Identify which cell holds the provided text, then report its [X, Y] central coordinate. 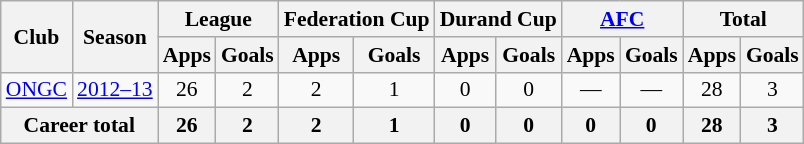
Career total [80, 126]
Federation Cup [357, 19]
Durand Cup [498, 19]
AFC [622, 19]
Club [36, 36]
ONGC [36, 90]
2012–13 [115, 90]
Total [744, 19]
League [218, 19]
Season [115, 36]
